Capture the cell that displays the provided text and extract its (X, Y) central coordinate. 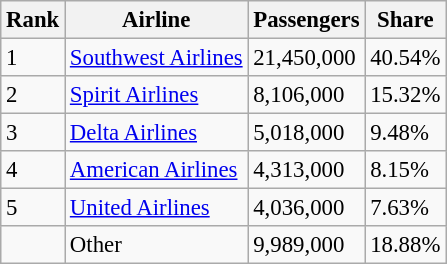
18.88% (406, 245)
2 (33, 95)
3 (33, 133)
40.54% (406, 58)
4,313,000 (306, 170)
15.32% (406, 95)
American Airlines (156, 170)
United Airlines (156, 208)
4 (33, 170)
Passengers (306, 20)
Delta Airlines (156, 133)
Rank (33, 20)
1 (33, 58)
Other (156, 245)
Southwest Airlines (156, 58)
5,018,000 (306, 133)
8.15% (406, 170)
9,989,000 (306, 245)
8,106,000 (306, 95)
9.48% (406, 133)
21,450,000 (306, 58)
4,036,000 (306, 208)
Airline (156, 20)
5 (33, 208)
Share (406, 20)
Spirit Airlines (156, 95)
7.63% (406, 208)
